Return the [X, Y] coordinate for the center point of the cell that contains the specified text.  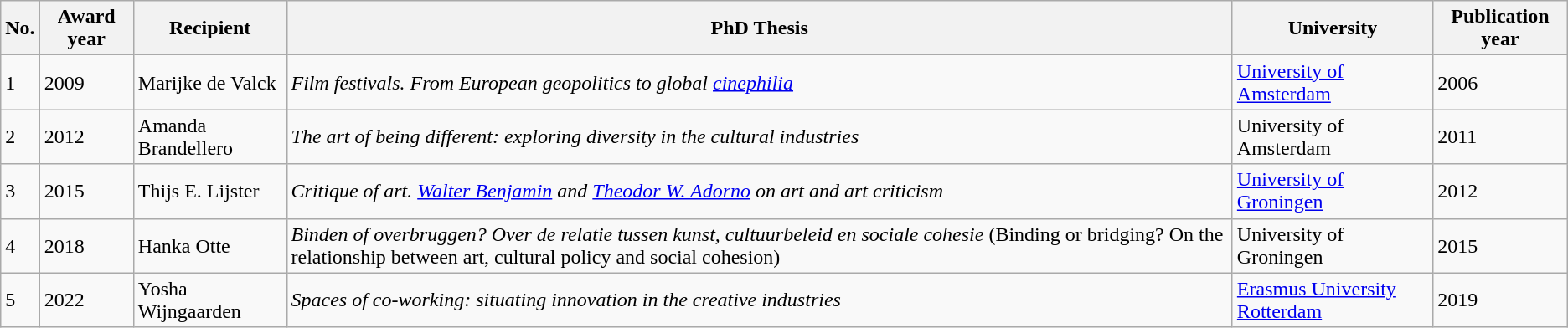
2 [20, 137]
Award year [86, 28]
5 [20, 300]
PhD Thesis [759, 28]
2011 [1501, 137]
The art of being different: exploring diversity in the cultural industries [759, 137]
University [1332, 28]
2009 [86, 82]
Erasmus University Rotterdam [1332, 300]
2019 [1501, 300]
Spaces of co-working: situating innovation in the creative industries [759, 300]
4 [20, 246]
Amanda Brandellero [209, 137]
Film festivals. From European geopolitics to global cinephilia [759, 82]
3 [20, 191]
Hanka Otte [209, 246]
No. [20, 28]
2006 [1501, 82]
Marijke de Valck [209, 82]
Yosha Wijngaarden [209, 300]
Recipient [209, 28]
2022 [86, 300]
Critique of art. Walter Benjamin and Theodor W. Adorno on art and art criticism [759, 191]
1 [20, 82]
2018 [86, 246]
Thijs E. Lijster [209, 191]
Publication year [1501, 28]
